Return [X, Y] of the center of cell containing provided text 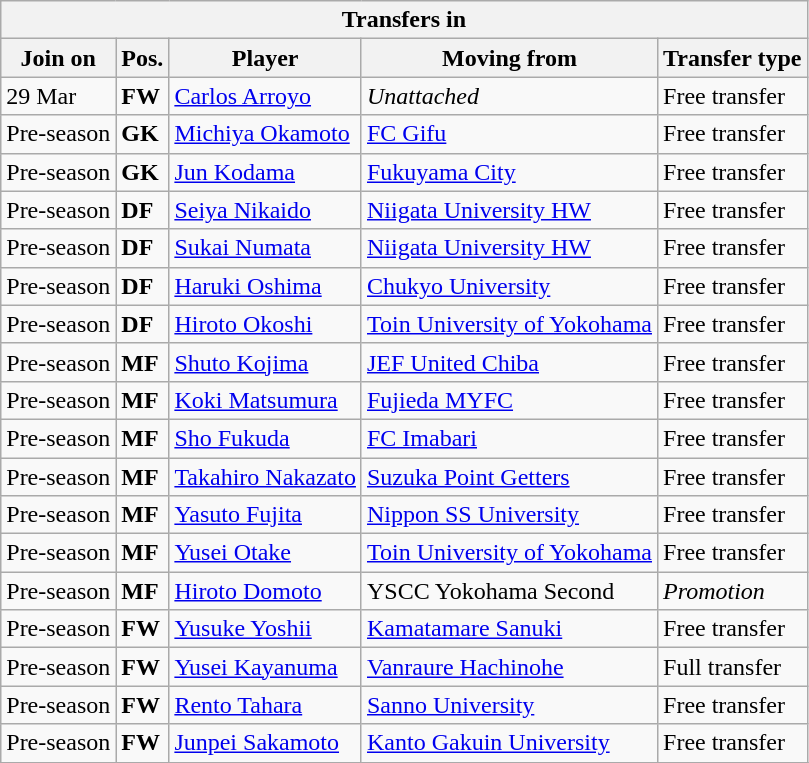
Sanno University [509, 705]
Hiroto Domoto [266, 591]
Chukyo University [509, 286]
Transfer type [732, 58]
Promotion [732, 591]
Seiya Nikaido [266, 210]
Shuto Kojima [266, 362]
Vanraure Hachinohe [509, 667]
Full transfer [732, 667]
Nippon SS University [509, 515]
Rento Tahara [266, 705]
Jun Kodama [266, 172]
Carlos Arroyo [266, 96]
Pos. [142, 58]
Sukai Numata [266, 248]
Player [266, 58]
JEF United Chiba [509, 362]
Yusuke Yoshii [266, 629]
FC Gifu [509, 134]
Kamatamare Sanuki [509, 629]
Yasuto Fujita [266, 515]
Suzuka Point Getters [509, 477]
Haruki Oshima [266, 286]
29 Mar [58, 96]
Michiya Okamoto [266, 134]
Fujieda MYFC [509, 400]
Fukuyama City [509, 172]
Yusei Kayanuma [266, 667]
Junpei Sakamoto [266, 743]
Koki Matsumura [266, 400]
Yusei Otake [266, 553]
Moving from [509, 58]
Join on [58, 58]
Kanto Gakuin University [509, 743]
YSCC Yokohama Second [509, 591]
FC Imabari [509, 438]
Hiroto Okoshi [266, 324]
Takahiro Nakazato [266, 477]
Sho Fukuda [266, 438]
Unattached [509, 96]
Transfers in [404, 20]
